Pinpoint the cell where the given text exists, returning its (x, y) midpoint coordinate. 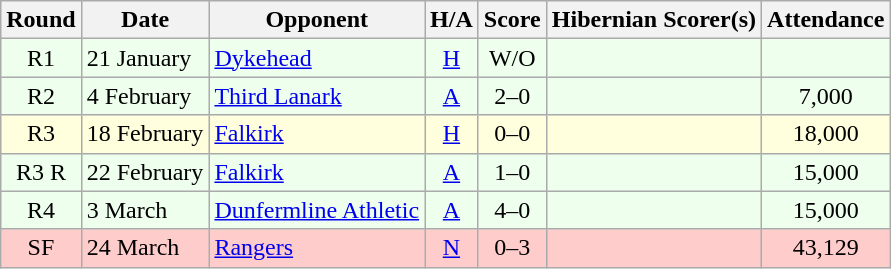
SF (41, 248)
H/A (452, 20)
R4 (41, 210)
18 February (145, 134)
43,129 (826, 248)
Third Lanark (317, 96)
Dunfermline Athletic (317, 210)
4 February (145, 96)
1–0 (512, 172)
2–0 (512, 96)
Opponent (317, 20)
0–0 (512, 134)
4–0 (512, 210)
R3 R (41, 172)
R1 (41, 58)
N (452, 248)
3 March (145, 210)
Date (145, 20)
21 January (145, 58)
Score (512, 20)
22 February (145, 172)
7,000 (826, 96)
Dykehead (317, 58)
0–3 (512, 248)
18,000 (826, 134)
W/O (512, 58)
R3 (41, 134)
Round (41, 20)
Rangers (317, 248)
R2 (41, 96)
24 March (145, 248)
Attendance (826, 20)
Hibernian Scorer(s) (654, 20)
